Capture the cell that displays the provided text and extract its (x, y) central coordinate. 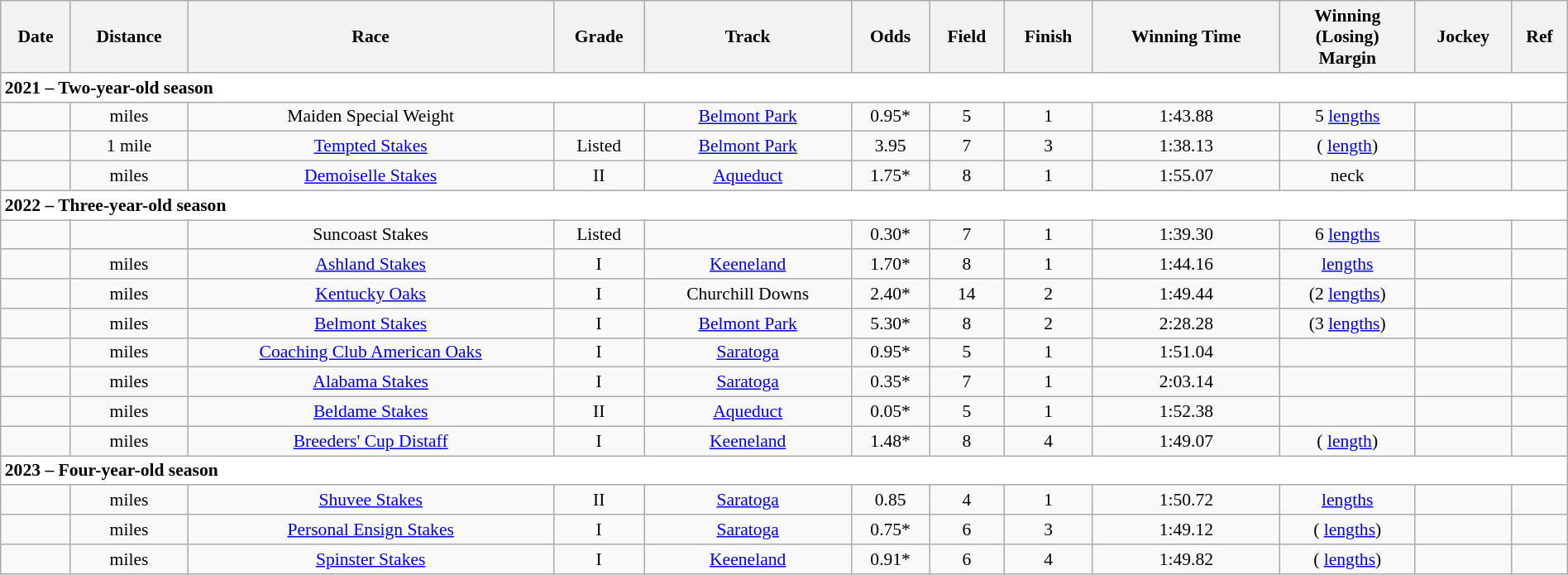
Ashland Stakes (370, 265)
1.75* (891, 176)
Maiden Special Weight (370, 117)
2023 – Four-year-old season (784, 471)
1:49.12 (1186, 529)
Churchill Downs (748, 294)
0.85 (891, 501)
Demoiselle Stakes (370, 176)
1:49.07 (1186, 441)
Finish (1049, 36)
3.95 (891, 146)
Spinster Stakes (370, 559)
1 mile (129, 146)
1:38.13 (1186, 146)
Coaching Club American Oaks (370, 352)
Date (36, 36)
Alabama Stakes (370, 382)
Belmont Stakes (370, 323)
Winning Time (1186, 36)
2:03.14 (1186, 382)
Personal Ensign Stakes (370, 529)
neck (1348, 176)
Kentucky Oaks (370, 294)
(2 lengths) (1348, 294)
0.30* (891, 235)
Ref (1540, 36)
1:52.38 (1186, 412)
Suncoast Stakes (370, 235)
1:39.30 (1186, 235)
Field (967, 36)
5.30* (891, 323)
Beldame Stakes (370, 412)
Jockey (1464, 36)
14 (967, 294)
5 lengths (1348, 117)
Winning(Losing)Margin (1348, 36)
1:43.88 (1186, 117)
2021 – Two-year-old season (784, 88)
0.91* (891, 559)
2:28.28 (1186, 323)
2022 – Three-year-old season (784, 205)
1:55.07 (1186, 176)
Race (370, 36)
1:49.44 (1186, 294)
0.05* (891, 412)
(3 lengths) (1348, 323)
Track (748, 36)
Distance (129, 36)
0.35* (891, 382)
Tempted Stakes (370, 146)
1:50.72 (1186, 501)
1.48* (891, 441)
Breeders' Cup Distaff (370, 441)
1:51.04 (1186, 352)
2.40* (891, 294)
6 lengths (1348, 235)
Shuvee Stakes (370, 501)
0.75* (891, 529)
1:44.16 (1186, 265)
1.70* (891, 265)
Grade (599, 36)
Odds (891, 36)
1:49.82 (1186, 559)
